Return the [x, y] coordinate for the center point of the cell that contains the specified text.  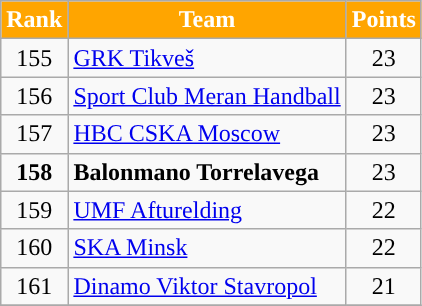
157 [34, 134]
HBC CSKA Moscow [207, 134]
SKA Minsk [207, 248]
Dinamo Viktor Stavropol [207, 286]
Points [384, 20]
Rank [34, 20]
GRK Tikveš [207, 58]
Sport Club Meran Handball [207, 96]
156 [34, 96]
161 [34, 286]
Team [207, 20]
155 [34, 58]
Balonmano Torrelavega [207, 172]
21 [384, 286]
160 [34, 248]
159 [34, 210]
158 [34, 172]
UMF Afturelding [207, 210]
